Return the (X, Y) coordinate for the center point of the cell that contains the specified text.  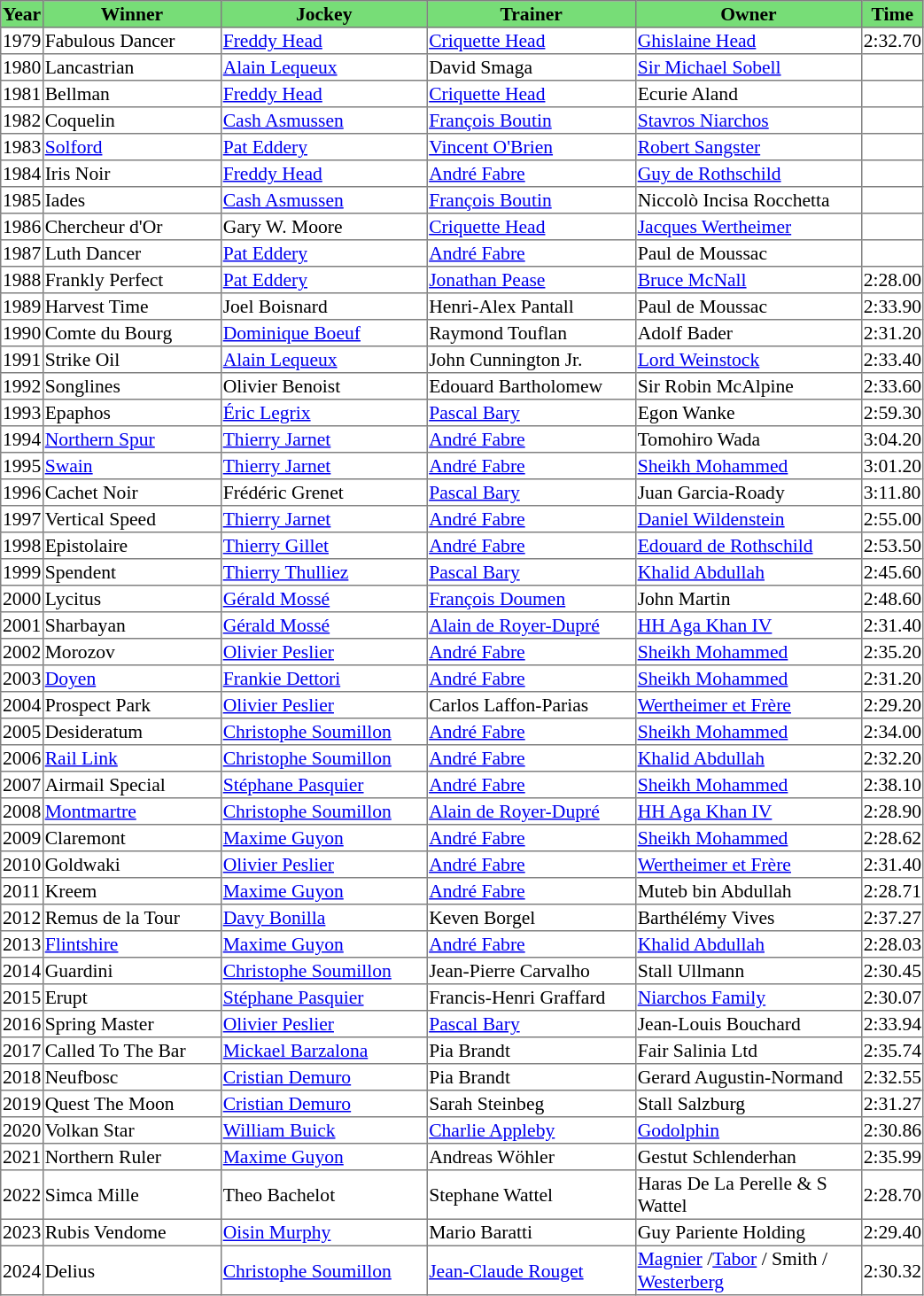
Raymond Touflan (532, 333)
Remus de la Tour (131, 918)
Strike Oil (131, 360)
Northern Spur (131, 439)
Niarchos Family (748, 997)
Frankie Dettori (323, 679)
Fair Salinia Ltd (748, 1051)
Charlie Appleby (532, 1130)
Stephane Wattel (532, 1195)
2008 (22, 811)
1993 (22, 413)
Lancastrian (131, 67)
Desideratum (131, 732)
David Smaga (532, 67)
William Buick (323, 1130)
Vertical Speed (131, 519)
Sarah Steinbeg (532, 1104)
Sir Michael Sobell (748, 67)
2:32.20 (892, 758)
Mario Baratti (532, 1232)
2:28.70 (892, 1195)
1995 (22, 466)
1980 (22, 67)
Stall Salzburg (748, 1104)
2:45.60 (892, 572)
3:11.80 (892, 493)
2016 (22, 1024)
Flintshire (131, 944)
Francis-Henri Graffard (532, 997)
1999 (22, 572)
Dominique Boeuf (323, 333)
Egon Wanke (748, 413)
Rail Link (131, 758)
2:30.45 (892, 971)
2011 (22, 891)
Frédéric Grenet (323, 493)
Gary W. Moore (323, 227)
Northern Ruler (131, 1157)
1984 (22, 174)
2:29.40 (892, 1232)
Chercheur d'Or (131, 227)
2:33.94 (892, 1024)
2:28.00 (892, 280)
Davy Bonilla (323, 918)
Gerard Augustin-Normand (748, 1077)
2:30.07 (892, 997)
Robert Sangster (748, 147)
Epaphos (131, 413)
2:35.74 (892, 1051)
Joel Boisnard (323, 307)
Goldwaki (131, 865)
1981 (22, 94)
2019 (22, 1104)
Mickael Barzalona (323, 1051)
Jacques Wertheimer (748, 227)
1988 (22, 280)
1991 (22, 360)
1989 (22, 307)
1983 (22, 147)
2024 (22, 1270)
2:33.60 (892, 386)
Oisin Murphy (323, 1232)
Muteb bin Abdullah (748, 891)
Olivier Benoist (323, 386)
2:53.50 (892, 546)
Frankly Perfect (131, 280)
2022 (22, 1195)
Erupt (131, 997)
1985 (22, 200)
Spring Master (131, 1024)
Thierry Gillet (323, 546)
1979 (22, 41)
2:59.30 (892, 413)
Lord Weinstock (748, 360)
2003 (22, 679)
2001 (22, 625)
Haras De La Perelle & S Wattel (748, 1195)
Guy de Rothschild (748, 174)
2:28.62 (892, 838)
Adolf Bader (748, 333)
Thierry Thulliez (323, 572)
2017 (22, 1051)
Edouard Bartholomew (532, 386)
1982 (22, 120)
2:48.60 (892, 599)
Cachet Noir (131, 493)
Comte du Bourg (131, 333)
Year (22, 14)
Stavros Niarchos (748, 120)
Morozov (131, 652)
Kreem (131, 891)
John Cunnington Jr. (532, 360)
2000 (22, 599)
Swain (131, 466)
Guardini (131, 971)
2013 (22, 944)
Quest The Moon (131, 1104)
Theo Bachelot (323, 1195)
Niccolò Incisa Rocchetta (748, 200)
Gestut Schlenderhan (748, 1157)
Time (892, 14)
Epistolaire (131, 546)
Jean-Louis Bouchard (748, 1024)
Jonathan Pease (532, 280)
2:29.20 (892, 705)
1990 (22, 333)
3:01.20 (892, 466)
Luth Dancer (131, 253)
2020 (22, 1130)
1996 (22, 493)
Neufbosc (131, 1077)
2010 (22, 865)
Doyen (131, 679)
Jean-Pierre Carvalho (532, 971)
2007 (22, 785)
2009 (22, 838)
2023 (22, 1232)
Spendent (131, 572)
2:32.55 (892, 1077)
Godolphin (748, 1130)
Barthélémy Vives (748, 918)
1998 (22, 546)
Volkan Star (131, 1130)
Bruce McNall (748, 280)
Solford (131, 147)
2:37.27 (892, 918)
1997 (22, 519)
Prospect Park (131, 705)
1992 (22, 386)
2:34.00 (892, 732)
Andreas Wöhler (532, 1157)
Juan Garcia-Roady (748, 493)
Edouard de Rothschild (748, 546)
Vincent O'Brien (532, 147)
2:35.99 (892, 1157)
Sir Robin McAlpine (748, 386)
Ecurie Aland (748, 94)
2002 (22, 652)
3:04.20 (892, 439)
Coquelin (131, 120)
Montmartre (131, 811)
Rubis Vendome (131, 1232)
François Doumen (532, 599)
Guy Pariente Holding (748, 1232)
Carlos Laffon-Parias (532, 705)
Harvest Time (131, 307)
2006 (22, 758)
2:30.32 (892, 1270)
Jean-Claude Rouget (532, 1270)
Airmail Special (131, 785)
2004 (22, 705)
Keven Borgel (532, 918)
2:32.70 (892, 41)
2:33.40 (892, 360)
2015 (22, 997)
2:55.00 (892, 519)
2:35.20 (892, 652)
Simca Mille (131, 1195)
2018 (22, 1077)
Henri-Alex Pantall (532, 307)
Bellman (131, 94)
1986 (22, 227)
Lycitus (131, 599)
1994 (22, 439)
Delius (131, 1270)
2:33.90 (892, 307)
Jockey (323, 14)
2021 (22, 1157)
Songlines (131, 386)
2005 (22, 732)
2:28.90 (892, 811)
Called To The Bar (131, 1051)
Éric Legrix (323, 413)
2:31.27 (892, 1104)
Iris Noir (131, 174)
Tomohiro Wada (748, 439)
2012 (22, 918)
Winner (131, 14)
John Martin (748, 599)
Owner (748, 14)
2014 (22, 971)
Fabulous Dancer (131, 41)
1987 (22, 253)
2:28.03 (892, 944)
Trainer (532, 14)
Sharbayan (131, 625)
Claremont (131, 838)
2:30.86 (892, 1130)
2:38.10 (892, 785)
Ghislaine Head (748, 41)
Iades (131, 200)
Daniel Wildenstein (748, 519)
2:28.71 (892, 891)
Magnier /Tabor / Smith / Westerberg (748, 1270)
Stall Ullmann (748, 971)
